For the text-containing cell, return its midpoint in (x, y) coordinate format. 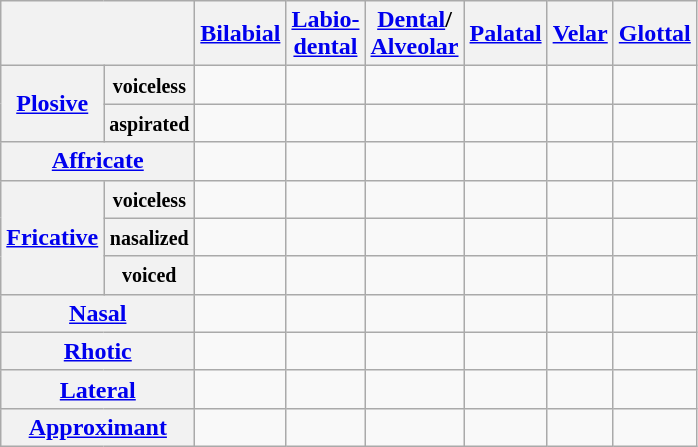
Labio-dental (326, 34)
Plosive (52, 104)
Affricate (98, 161)
nasalized (150, 237)
Rhotic (98, 351)
Nasal (98, 313)
Bilabial (240, 34)
Fricative (52, 237)
Palatal (506, 34)
Dental/Alveolar (414, 34)
voiced (150, 275)
Lateral (98, 389)
Glottal (654, 34)
Velar (580, 34)
Approximant (98, 427)
aspirated (150, 123)
